Pinpoint the cell where the given text exists, returning its [x, y] midpoint coordinate. 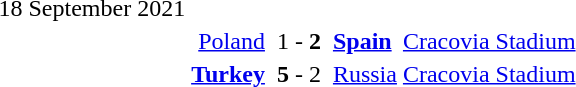
Spain [364, 41]
1 - 2 [298, 41]
Poland [228, 41]
